Extract the [X, Y] coordinate from the center of the cell holding the provided text.  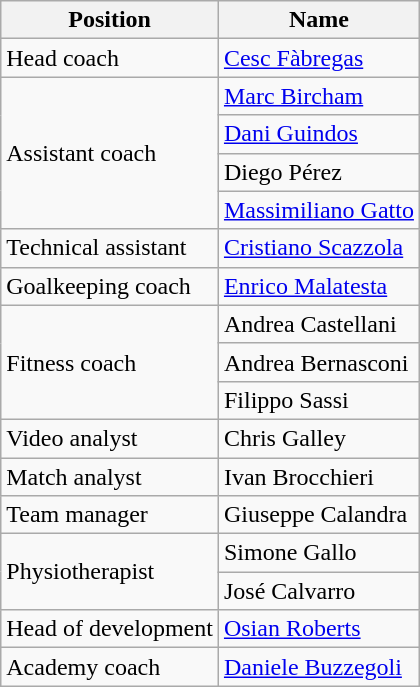
Osian Roberts [318, 629]
Head coach [110, 58]
Ivan Brocchieri [318, 477]
Chris Galley [318, 438]
Goalkeeping coach [110, 286]
Enrico Malatesta [318, 286]
Technical assistant [110, 248]
José Calvarro [318, 591]
Team manager [110, 515]
Video analyst [110, 438]
Massimiliano Gatto [318, 210]
Head of development [110, 629]
Andrea Bernasconi [318, 362]
Marc Bircham [318, 96]
Academy coach [110, 667]
Simone Gallo [318, 553]
Filippo Sassi [318, 400]
Match analyst [110, 477]
Cesc Fàbregas [318, 58]
Dani Guindos [318, 134]
Name [318, 20]
Andrea Castellani [318, 324]
Daniele Buzzegoli [318, 667]
Fitness coach [110, 362]
Position [110, 20]
Cristiano Scazzola [318, 248]
Assistant coach [110, 153]
Giuseppe Calandra [318, 515]
Physiotherapist [110, 572]
Diego Pérez [318, 172]
